Provide the (X, Y) coordinate of the cell's center where the given text is located.  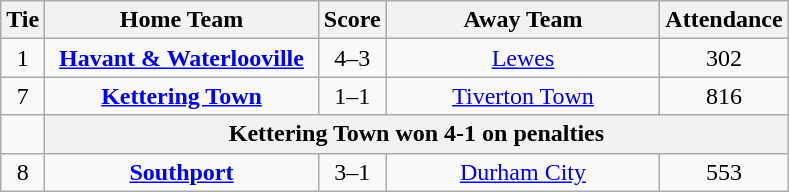
Havant & Waterlooville (182, 58)
Tiverton Town (523, 96)
Tie (23, 20)
8 (23, 172)
816 (724, 96)
Durham City (523, 172)
553 (724, 172)
3–1 (352, 172)
Score (352, 20)
Kettering Town won 4-1 on penalties (416, 134)
4–3 (352, 58)
Attendance (724, 20)
302 (724, 58)
Kettering Town (182, 96)
Home Team (182, 20)
Away Team (523, 20)
Southport (182, 172)
1 (23, 58)
7 (23, 96)
1–1 (352, 96)
Lewes (523, 58)
